Output the (x, y) coordinate of the center of the cell containing the given text.  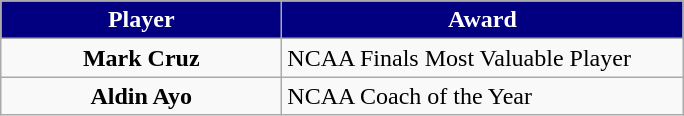
Mark Cruz (142, 58)
NCAA Finals Most Valuable Player (482, 58)
Award (482, 20)
Aldin Ayo (142, 96)
Player (142, 20)
NCAA Coach of the Year (482, 96)
